Scan for the cell matching the given text and deliver its (x, y) coordinate at center. 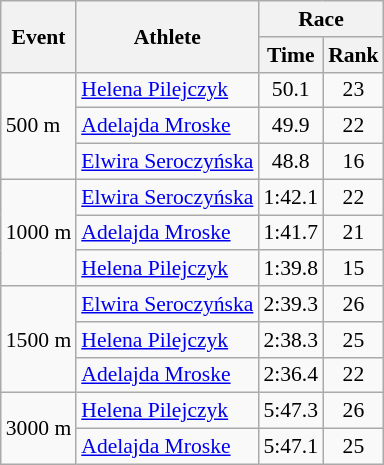
Race (320, 19)
21 (354, 233)
48.8 (290, 162)
49.9 (290, 126)
15 (354, 269)
500 m (38, 126)
5:47.3 (290, 411)
1:42.1 (290, 197)
Event (38, 36)
Athlete (167, 36)
16 (354, 162)
2:38.3 (290, 340)
1:41.7 (290, 233)
Time (290, 55)
23 (354, 90)
Rank (354, 55)
2:36.4 (290, 375)
5:47.1 (290, 447)
1:39.8 (290, 269)
1000 m (38, 232)
2:39.3 (290, 304)
1500 m (38, 340)
3000 m (38, 428)
50.1 (290, 90)
